Determine the [X, Y] coordinate at the center of the cell enclosing the given text.  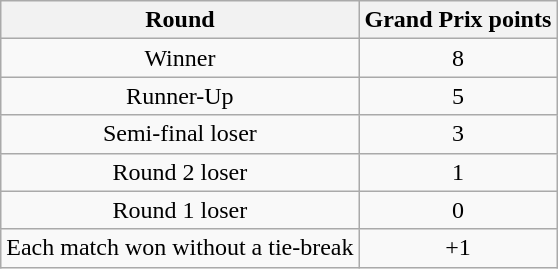
0 [458, 210]
Runner-Up [180, 96]
Grand Prix points [458, 20]
5 [458, 96]
+1 [458, 248]
Round 1 loser [180, 210]
1 [458, 172]
3 [458, 134]
Semi-final loser [180, 134]
Round [180, 20]
8 [458, 58]
Winner [180, 58]
Round 2 loser [180, 172]
Each match won without a tie-break [180, 248]
